Find where the given text appears and provide that cell's center as (X, Y) coordinate. 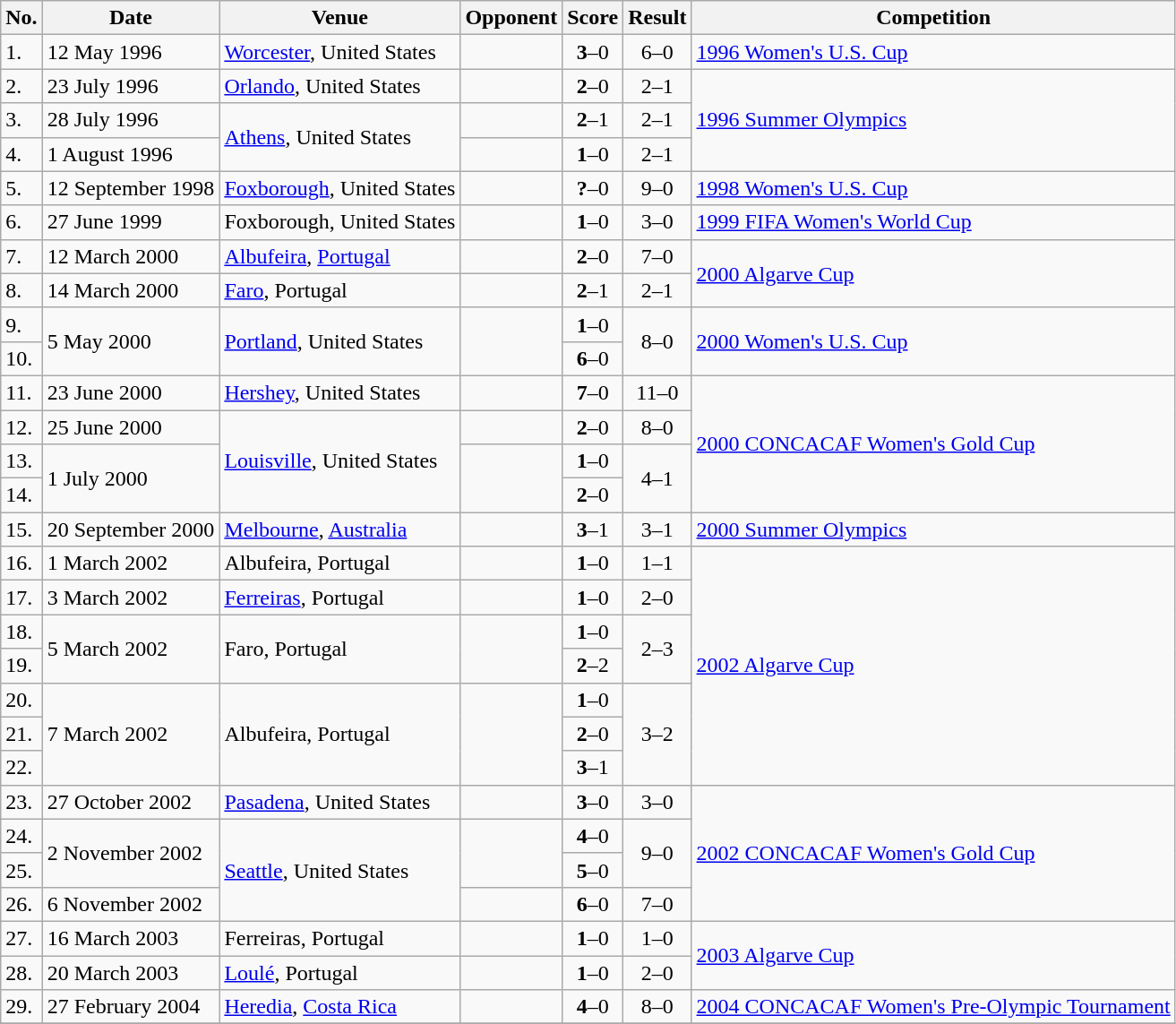
Seattle, United States (340, 870)
14 March 2000 (131, 290)
10. (21, 358)
1998 Women's U.S. Cup (933, 188)
1996 Women's U.S. Cup (933, 52)
11–0 (657, 392)
22. (21, 768)
25. (21, 870)
27 February 2004 (131, 1007)
16. (21, 564)
6. (21, 222)
Date (131, 18)
27 June 1999 (131, 222)
1–1 (657, 564)
1 March 2002 (131, 564)
23. (21, 802)
2002 CONCACAF Women's Gold Cup (933, 853)
Worcester, United States (340, 52)
23 July 1996 (131, 86)
2. (21, 86)
18. (21, 632)
2000 Algarve Cup (933, 273)
1 August 1996 (131, 154)
23 June 2000 (131, 392)
2–2 (593, 666)
Portland, United States (340, 341)
12 May 1996 (131, 52)
?–0 (593, 188)
17. (21, 598)
5 May 2000 (131, 341)
1. (21, 52)
24. (21, 836)
12 September 1998 (131, 188)
1999 FIFA Women's World Cup (933, 222)
Loulé, Portugal (340, 972)
15. (21, 529)
1996 Summer Olympics (933, 120)
13. (21, 461)
21. (21, 734)
3. (21, 120)
14. (21, 495)
2003 Algarve Cup (933, 955)
12. (21, 427)
12 March 2000 (131, 256)
2000 CONCACAF Women's Gold Cup (933, 443)
20 September 2000 (131, 529)
Orlando, United States (340, 86)
5. (21, 188)
5 March 2002 (131, 649)
8. (21, 290)
26. (21, 904)
Louisville, United States (340, 461)
7 March 2002 (131, 734)
1 July 2000 (131, 478)
9. (21, 324)
19. (21, 666)
27. (21, 938)
2–3 (657, 649)
7. (21, 256)
Result (657, 18)
16 March 2003 (131, 938)
2 November 2002 (131, 853)
Venue (340, 18)
2004 CONCACAF Women's Pre-Olympic Tournament (933, 1007)
Score (593, 18)
Heredia, Costa Rica (340, 1007)
4–1 (657, 478)
No. (21, 18)
Pasadena, United States (340, 802)
29. (21, 1007)
20. (21, 700)
Opponent (511, 18)
6 November 2002 (131, 904)
3–2 (657, 734)
28 July 1996 (131, 120)
4. (21, 154)
3 March 2002 (131, 598)
27 October 2002 (131, 802)
20 March 2003 (131, 972)
2002 Algarve Cup (933, 666)
Hershey, United States (340, 392)
2000 Women's U.S. Cup (933, 341)
Melbourne, Australia (340, 529)
Competition (933, 18)
28. (21, 972)
2000 Summer Olympics (933, 529)
Athens, United States (340, 137)
11. (21, 392)
25 June 2000 (131, 427)
5–0 (593, 870)
